Locate the cell with the specified text and output its [X, Y] center coordinate. 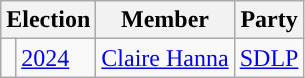
Election [48, 20]
Member [165, 20]
Claire Hanna [165, 58]
2024 [56, 58]
Party [269, 20]
SDLP [269, 58]
